Search for the cell housing the specified text and yield its [x, y] center coordinate. 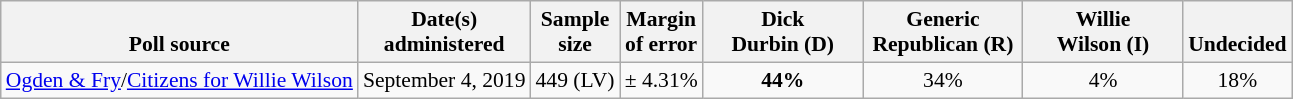
September 4, 2019 [444, 80]
Date(s)administered [444, 32]
Undecided [1237, 32]
WillieWilson (I) [1103, 32]
18% [1237, 80]
449 (LV) [576, 80]
± 4.31% [662, 80]
DickDurbin (D) [783, 32]
Marginof error [662, 32]
Generic Republican (R) [943, 32]
4% [1103, 80]
44% [783, 80]
34% [943, 80]
Ogden & Fry/Citizens for Willie Wilson [180, 80]
Samplesize [576, 32]
Poll source [180, 32]
